Find where the given text appears and provide that cell's center as (X, Y) coordinate. 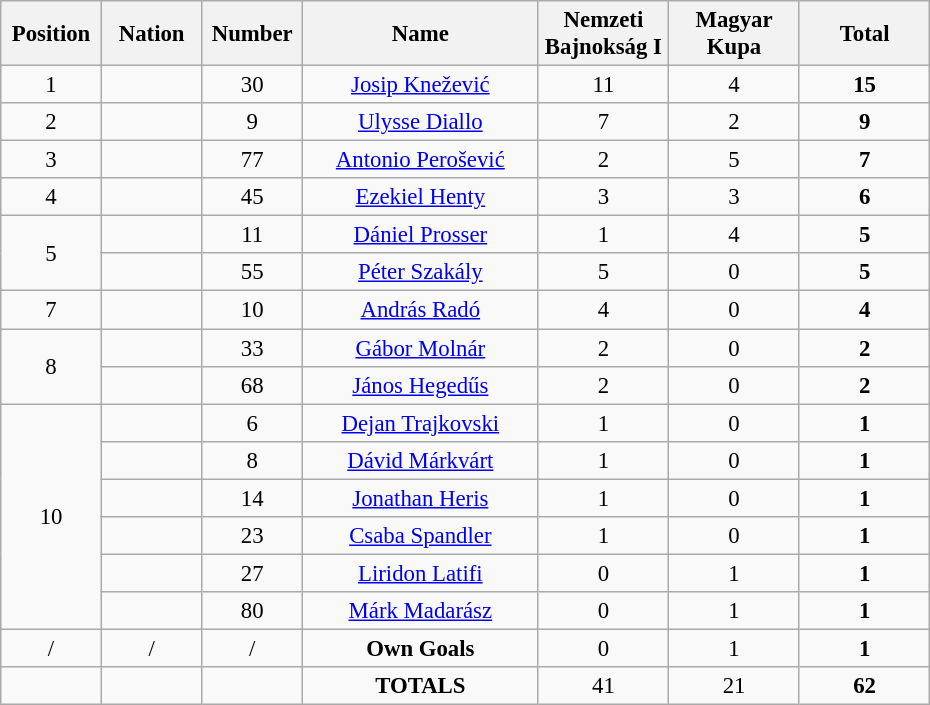
Nation (152, 34)
Dávid Márkvárt (421, 460)
Magyar Kupa (734, 34)
27 (252, 573)
Jonathan Heris (421, 498)
15 (864, 85)
14 (252, 498)
Ulysse Diallo (421, 122)
Position (52, 34)
Own Goals (421, 648)
András Radó (421, 310)
68 (252, 385)
Ezekiel Henty (421, 197)
Liridon Latifi (421, 573)
Total (864, 34)
55 (252, 273)
77 (252, 160)
Márk Madarász (421, 611)
Csaba Spandler (421, 536)
30 (252, 85)
21 (734, 686)
Dejan Trajkovski (421, 423)
Péter Szakály (421, 273)
41 (604, 686)
János Hegedűs (421, 385)
Number (252, 34)
62 (864, 686)
23 (252, 536)
Nemzeti Bajnokság I (604, 34)
80 (252, 611)
Gábor Molnár (421, 348)
Josip Knežević (421, 85)
Antonio Perošević (421, 160)
TOTALS (421, 686)
Dániel Prosser (421, 235)
33 (252, 348)
Name (421, 34)
45 (252, 197)
